Identify which cell holds the provided text, then report its [X, Y] central coordinate. 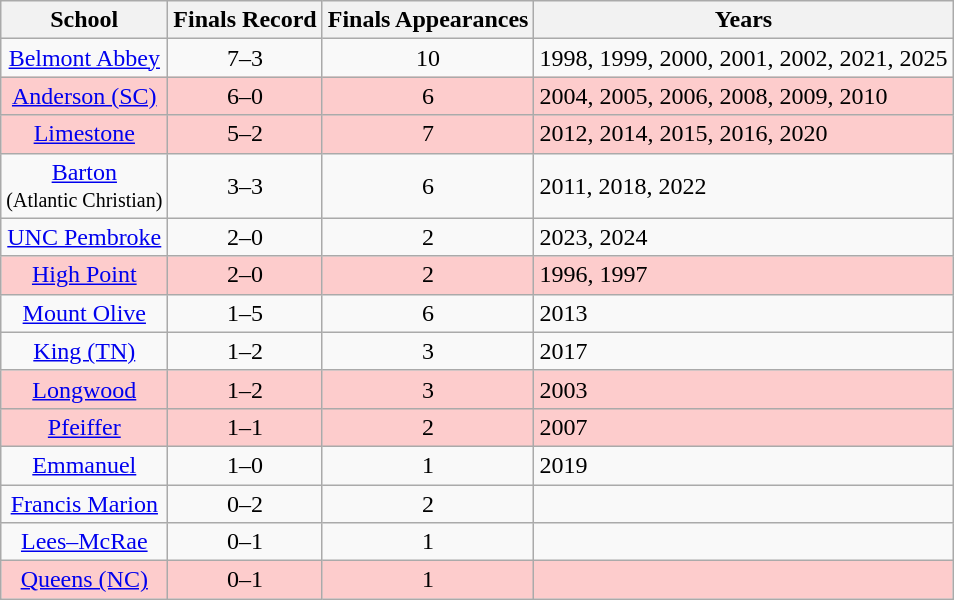
2007 [744, 427]
1–1 [245, 427]
Mount Olive [84, 313]
7 [428, 134]
UNC Pembroke [84, 237]
Pfeiffer [84, 427]
Anderson (SC) [84, 96]
2019 [744, 465]
Years [744, 20]
Queens (NC) [84, 580]
1–0 [245, 465]
2023, 2024 [744, 237]
0–2 [245, 503]
Limestone [84, 134]
7–3 [245, 58]
Longwood [84, 389]
2003 [744, 389]
Emmanuel [84, 465]
1–5 [245, 313]
6–0 [245, 96]
School [84, 20]
5–2 [245, 134]
2013 [744, 313]
10 [428, 58]
3–3 [245, 186]
1998, 1999, 2000, 2001, 2002, 2021, 2025 [744, 58]
2012, 2014, 2015, 2016, 2020 [744, 134]
1996, 1997 [744, 275]
2011, 2018, 2022 [744, 186]
Belmont Abbey [84, 58]
2004, 2005, 2006, 2008, 2009, 2010 [744, 96]
Finals Appearances [428, 20]
2017 [744, 351]
King (TN) [84, 351]
Francis Marion [84, 503]
Finals Record [245, 20]
Lees–McRae [84, 542]
High Point [84, 275]
Barton(Atlantic Christian) [84, 186]
